Scan for the cell matching the given text and deliver its (x, y) coordinate at center. 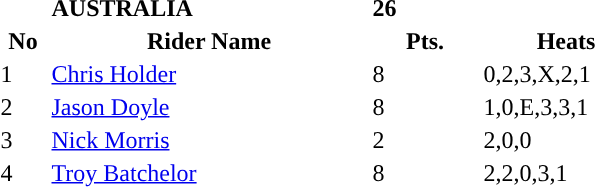
2 (425, 140)
Jason Doyle (209, 107)
Nick Morris (209, 140)
Pts. (425, 41)
Chris Holder (209, 74)
Rider Name (209, 41)
